Locate the cell with the specified text and output its (x, y) center coordinate. 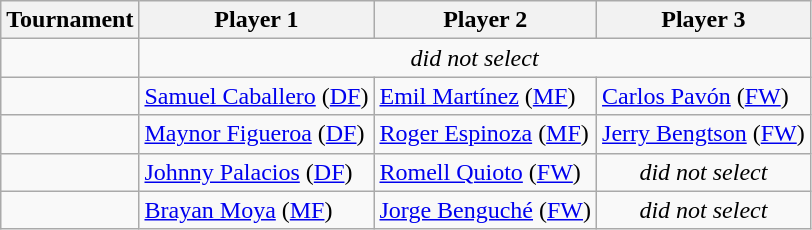
Emil Martínez (MF) (486, 96)
Player 3 (704, 20)
Samuel Caballero (DF) (256, 96)
Roger Espinoza (MF) (486, 134)
Johnny Palacios (DF) (256, 172)
Tournament (70, 20)
Brayan Moya (MF) (256, 210)
Romell Quioto (FW) (486, 172)
Player 2 (486, 20)
Carlos Pavón (FW) (704, 96)
Maynor Figueroa (DF) (256, 134)
Player 1 (256, 20)
Jerry Bengtson (FW) (704, 134)
Jorge Benguché (FW) (486, 210)
